Pinpoint the cell where the given text exists, returning its [x, y] midpoint coordinate. 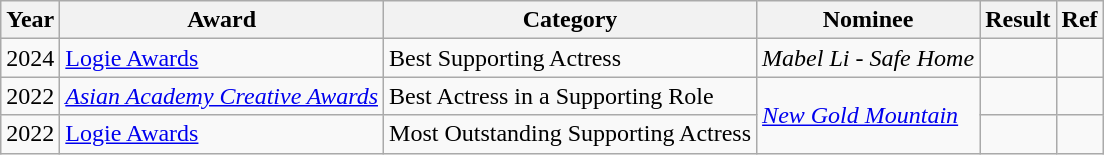
Best Actress in a Supporting Role [570, 96]
Category [570, 20]
Nominee [868, 20]
Most Outstanding Supporting Actress [570, 134]
2024 [30, 58]
Award [222, 20]
Ref [1080, 20]
New Gold Mountain [868, 115]
Asian Academy Creative Awards [222, 96]
Result [1018, 20]
Year [30, 20]
Best Supporting Actress [570, 58]
Mabel Li - Safe Home [868, 58]
